Capture the cell that displays the provided text and extract its [X, Y] central coordinate. 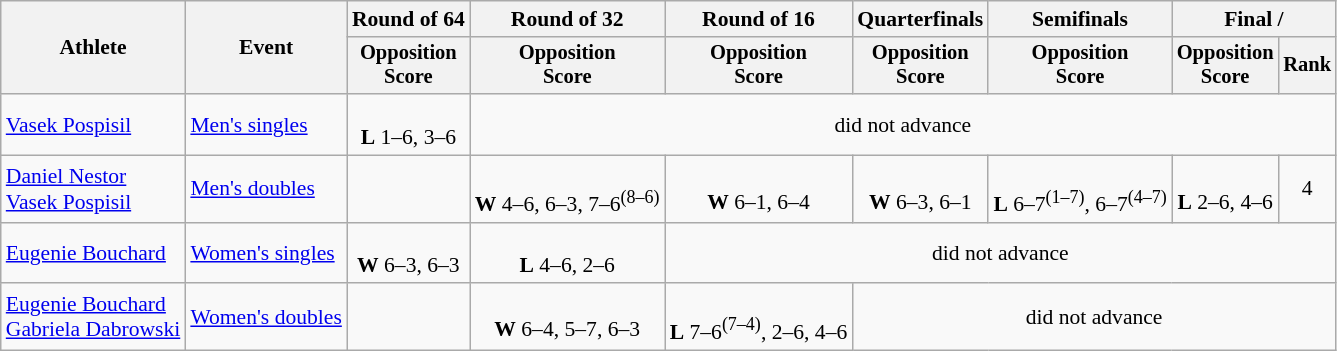
Men's doubles [266, 190]
W 6–1, 6–4 [759, 190]
L 2–6, 4–6 [1226, 190]
W 6–4, 5–7, 6–3 [568, 318]
W 6–3, 6–1 [920, 190]
Final / [1254, 19]
L 7–6(7–4), 2–6, 4–6 [759, 318]
Round of 64 [408, 19]
Round of 16 [759, 19]
4 [1307, 190]
Quarterfinals [920, 19]
W 6–3, 6–3 [408, 252]
Women's singles [266, 252]
Semifinals [1080, 19]
Daniel NestorVasek Pospisil [94, 190]
Women's doubles [266, 318]
Event [266, 48]
Vasek Pospisil [94, 124]
Round of 32 [568, 19]
Athlete [94, 48]
L 1–6, 3–6 [408, 124]
L 6–7(1–7), 6–7(4–7) [1080, 190]
Eugenie BouchardGabriela Dabrowski [94, 318]
Rank [1307, 66]
L 4–6, 2–6 [568, 252]
Eugenie Bouchard [94, 252]
W 4–6, 6–3, 7–6(8–6) [568, 190]
Men's singles [266, 124]
